Extract the [X, Y] coordinate from the center of the cell holding the provided text.  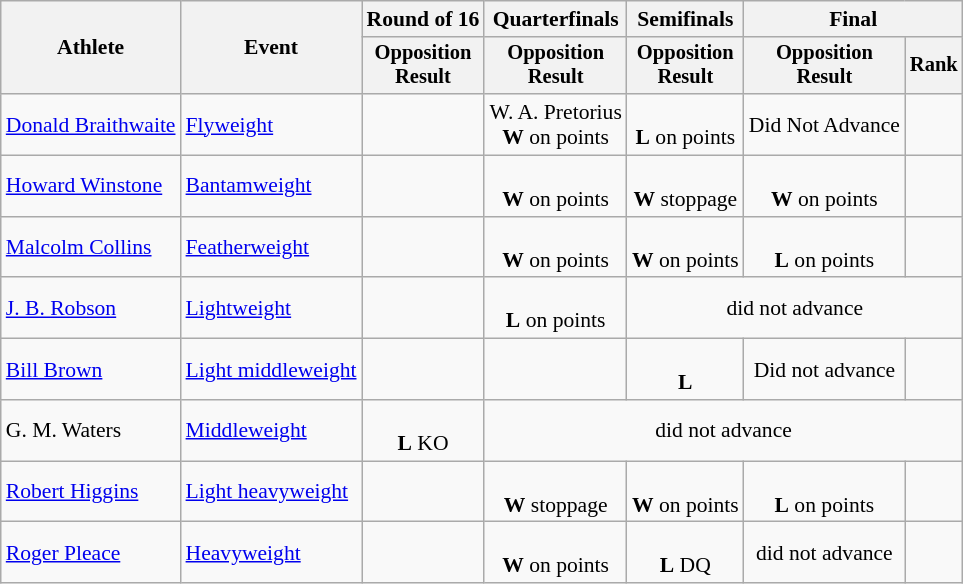
L KO [424, 430]
Semifinals [686, 19]
L DQ [686, 552]
Lightweight [272, 308]
Final [854, 19]
L [686, 370]
G. M. Waters [91, 430]
W. A. PretoriusW on points [555, 124]
Round of 16 [424, 19]
Roger Pleace [91, 552]
Bantamweight [272, 186]
Light heavyweight [272, 492]
Rank [934, 66]
Did Not Advance [824, 124]
J. B. Robson [91, 308]
Heavyweight [272, 552]
Middleweight [272, 430]
Donald Braithwaite [91, 124]
Robert Higgins [91, 492]
Howard Winstone [91, 186]
Athlete [91, 48]
Light middleweight [272, 370]
Bill Brown [91, 370]
Flyweight [272, 124]
Malcolm Collins [91, 248]
Event [272, 48]
Featherweight [272, 248]
Did not advance [824, 370]
Quarterfinals [555, 19]
